Pinpoint the cell where the given text exists, returning its [X, Y] midpoint coordinate. 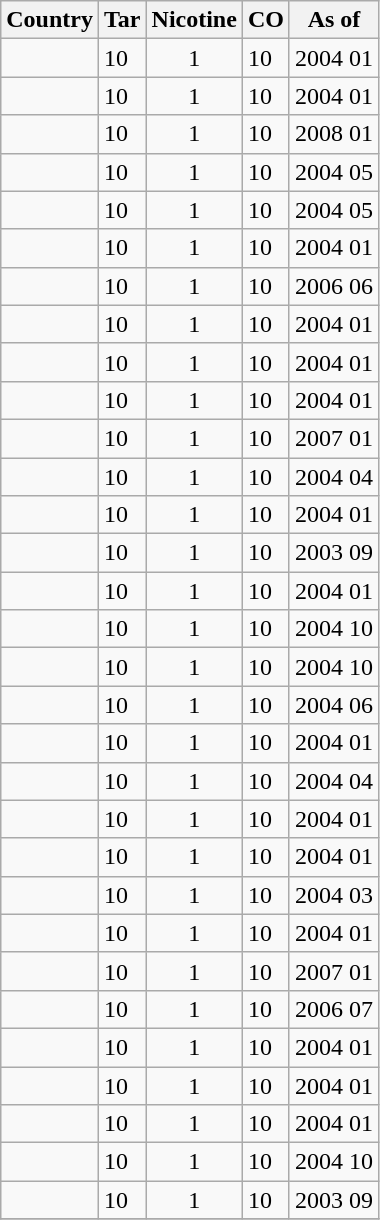
Nicotine [194, 20]
2008 01 [334, 134]
2004 03 [334, 895]
CO [266, 20]
Tar [122, 20]
Country [50, 20]
As of [334, 20]
2006 06 [334, 286]
2004 06 [334, 705]
2006 07 [334, 1009]
